Search for the cell housing the specified text and yield its (X, Y) center coordinate. 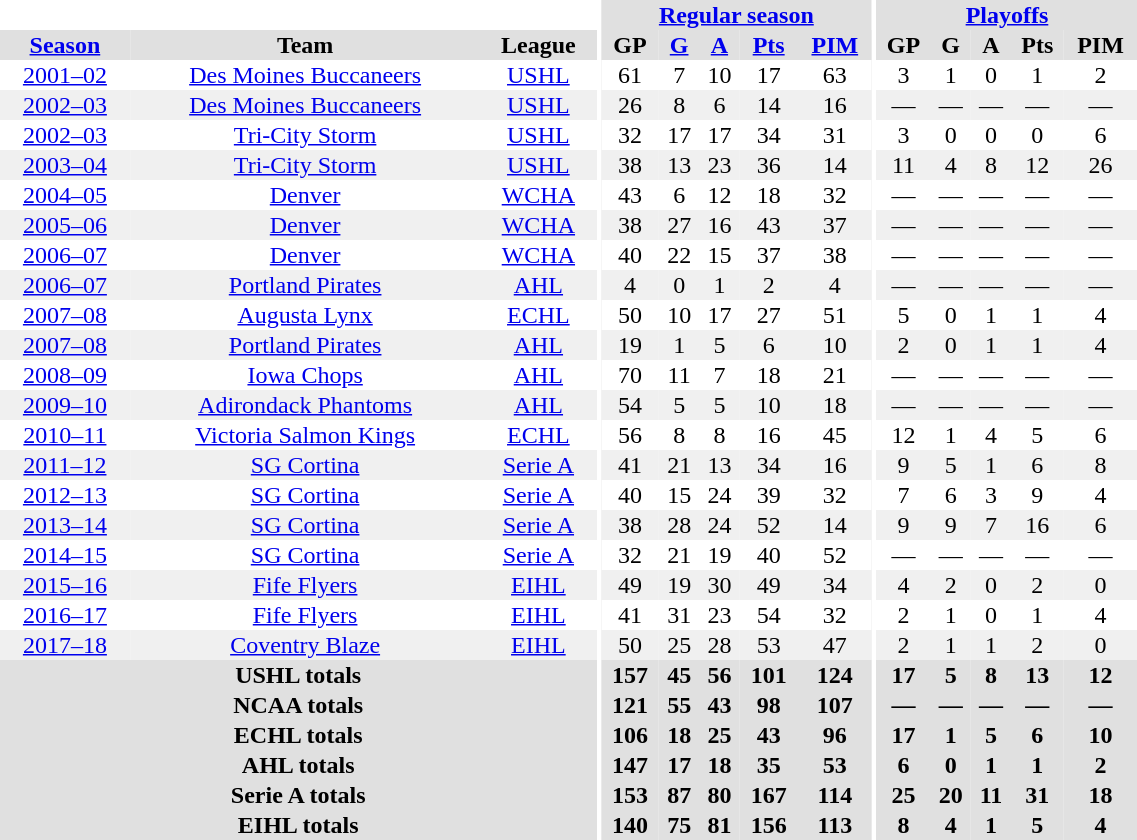
EIHL totals (298, 825)
107 (835, 705)
Season (65, 45)
70 (630, 375)
Playoffs (1006, 15)
81 (719, 825)
114 (835, 795)
30 (719, 585)
Team (306, 45)
Coventry Blaze (306, 645)
Regular season (736, 15)
2012–13 (65, 495)
106 (630, 735)
Adirondack Phantoms (306, 405)
2001–02 (65, 75)
35 (769, 765)
36 (769, 165)
157 (630, 675)
113 (835, 825)
2004–05 (65, 195)
87 (679, 795)
121 (630, 705)
ECHL totals (298, 735)
75 (679, 825)
96 (835, 735)
80 (719, 795)
55 (679, 705)
47 (835, 645)
AHL totals (298, 765)
2003–04 (65, 165)
22 (679, 255)
167 (769, 795)
2015–16 (65, 585)
20 (951, 795)
101 (769, 675)
51 (835, 315)
2008–09 (65, 375)
League (538, 45)
140 (630, 825)
98 (769, 705)
2017–18 (65, 645)
147 (630, 765)
2005–06 (65, 225)
Iowa Chops (306, 375)
Augusta Lynx (306, 315)
2014–15 (65, 555)
124 (835, 675)
NCAA totals (298, 705)
Serie A totals (298, 795)
2013–14 (65, 525)
39 (769, 495)
USHL totals (298, 675)
2016–17 (65, 615)
2011–12 (65, 465)
61 (630, 75)
153 (630, 795)
63 (835, 75)
2009–10 (65, 405)
2010–11 (65, 435)
156 (769, 825)
Victoria Salmon Kings (306, 435)
